Scan for the cell matching the given text and deliver its (X, Y) coordinate at center. 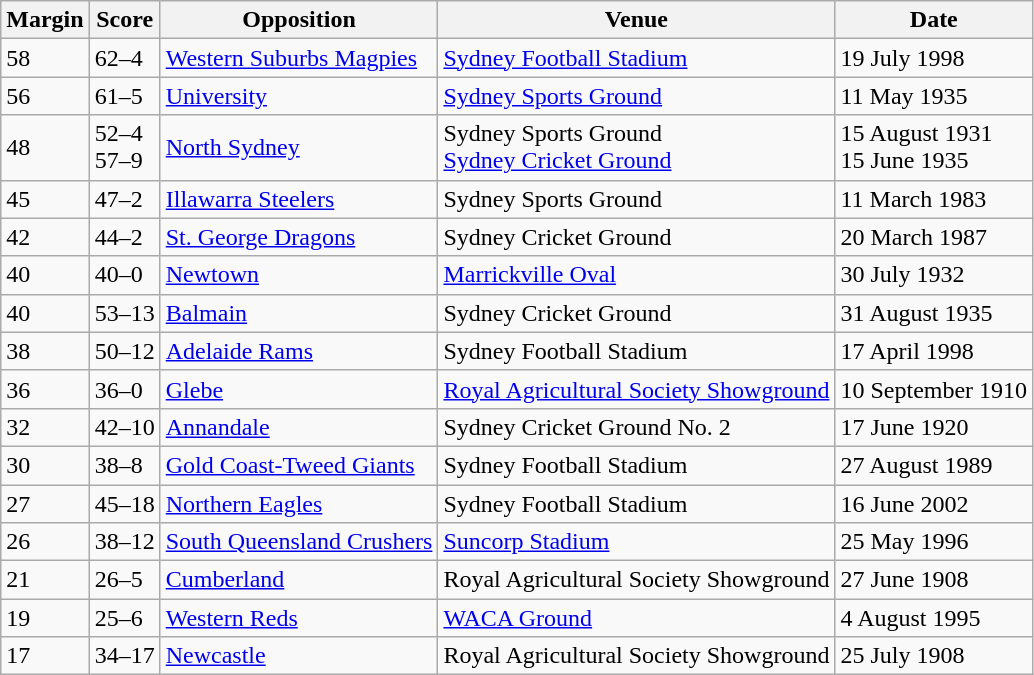
34–17 (124, 656)
Date (934, 20)
4 August 1995 (934, 618)
Western Suburbs Magpies (299, 58)
25 May 1996 (934, 542)
30 July 1932 (934, 275)
Glebe (299, 389)
31 August 1935 (934, 313)
53–13 (124, 313)
11 March 1983 (934, 199)
Cumberland (299, 580)
50–12 (124, 351)
19 (45, 618)
North Sydney (299, 148)
26 (45, 542)
20 March 1987 (934, 237)
45–18 (124, 503)
27 (45, 503)
15 August 193115 June 1935 (934, 148)
University (299, 96)
Illawarra Steelers (299, 199)
Gold Coast-Tweed Giants (299, 465)
10 September 1910 (934, 389)
27 June 1908 (934, 580)
26–5 (124, 580)
38 (45, 351)
Suncorp Stadium (636, 542)
Newcastle (299, 656)
11 May 1935 (934, 96)
Marrickville Oval (636, 275)
58 (45, 58)
40–0 (124, 275)
47–2 (124, 199)
Balmain (299, 313)
30 (45, 465)
44–2 (124, 237)
61–5 (124, 96)
WACA Ground (636, 618)
Opposition (299, 20)
16 June 2002 (934, 503)
17 (45, 656)
32 (45, 427)
17 June 1920 (934, 427)
St. George Dragons (299, 237)
21 (45, 580)
Sydney Cricket Ground No. 2 (636, 427)
South Queensland Crushers (299, 542)
25 July 1908 (934, 656)
38–12 (124, 542)
42–10 (124, 427)
Newtown (299, 275)
52–457–9 (124, 148)
Annandale (299, 427)
17 April 1998 (934, 351)
Sydney Sports GroundSydney Cricket Ground (636, 148)
45 (45, 199)
48 (45, 148)
19 July 1998 (934, 58)
38–8 (124, 465)
Adelaide Rams (299, 351)
Score (124, 20)
36–0 (124, 389)
Venue (636, 20)
27 August 1989 (934, 465)
Margin (45, 20)
56 (45, 96)
62–4 (124, 58)
36 (45, 389)
Western Reds (299, 618)
42 (45, 237)
Northern Eagles (299, 503)
25–6 (124, 618)
